Search for the cell housing the specified text and yield its [X, Y] center coordinate. 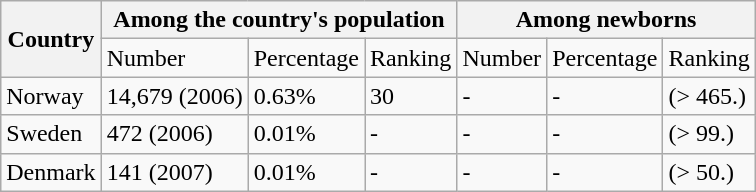
(> 99.) [709, 134]
Country [51, 39]
Sweden [51, 134]
141 (2007) [174, 172]
14,679 (2006) [174, 96]
(> 50.) [709, 172]
472 (2006) [174, 134]
Among the country's population [279, 20]
Norway [51, 96]
0.63% [306, 96]
Denmark [51, 172]
Among newborns [606, 20]
(> 465.) [709, 96]
30 [410, 96]
